For the text-containing cell, return its midpoint in [x, y] coordinate format. 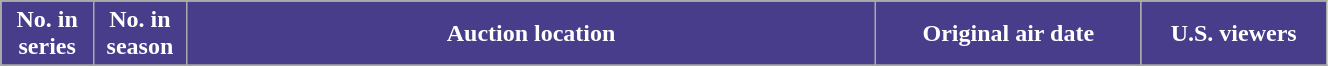
U.S. viewers [1234, 34]
Original air date [1008, 34]
Auction location [530, 34]
No. inseries [48, 34]
No. inseason [140, 34]
